Scan for the cell matching the given text and deliver its [X, Y] coordinate at center. 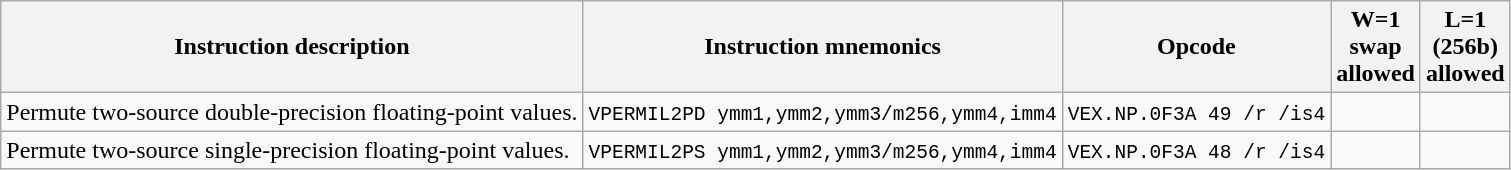
L=1(256b)allowed [1465, 47]
VPERMIL2PD ymm1,ymm2,ymm3/m256,ymm4,imm4 [822, 112]
VPERMIL2PS ymm1,ymm2,ymm3/m256,ymm4,imm4 [822, 150]
VEX.NP.0F3A 49 /r /is4 [1196, 112]
Instruction description [292, 47]
Permute two-source single-precision floating-point values. [292, 150]
W=1swapallowed [1376, 47]
Instruction mnemonics [822, 47]
Permute two-source double-precision floating-point values. [292, 112]
Opcode [1196, 47]
VEX.NP.0F3A 48 /r /is4 [1196, 150]
